Return (x, y) of the center of cell containing provided text 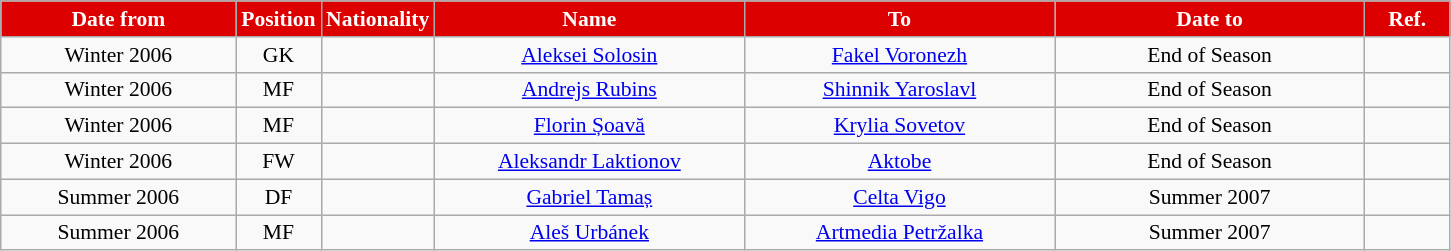
Andrejs Rubins (589, 90)
Shinnik Yaroslavl (899, 90)
Date from (118, 19)
Name (589, 19)
Gabriel Tamaș (589, 197)
To (899, 19)
Artmedia Petržalka (899, 233)
Aleksei Solosin (589, 55)
Position (278, 19)
Celta Vigo (899, 197)
Date to (1210, 19)
GK (278, 55)
Krylia Sovetov (899, 126)
Fakel Voronezh (899, 55)
Nationality (378, 19)
Aktobe (899, 162)
Aleksandr Laktionov (589, 162)
DF (278, 197)
Ref. (1408, 19)
FW (278, 162)
Aleš Urbánek (589, 233)
Florin Șoavă (589, 126)
